Extract the (x, y) coordinate from the center of the cell holding the provided text.  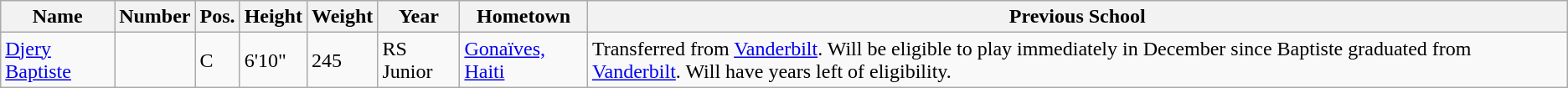
245 (342, 60)
Hometown (524, 17)
Year (419, 17)
RS Junior (419, 60)
C (218, 60)
Name (58, 17)
Djery Baptiste (58, 60)
Pos. (218, 17)
Weight (342, 17)
Number (155, 17)
Previous School (1077, 17)
Gonaïves, Haiti (524, 60)
6'10" (273, 60)
Height (273, 17)
